Return (x, y) of the center of cell containing provided text 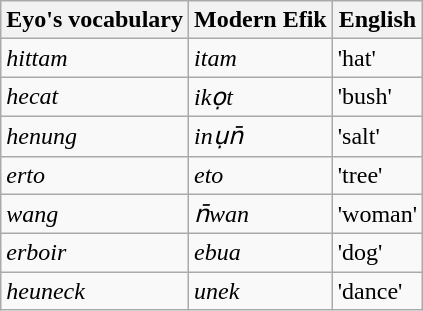
inụn̄ (261, 136)
hecat (95, 97)
'dance' (377, 291)
'dog' (377, 253)
itam (261, 58)
n̄wan (261, 214)
'salt' (377, 136)
erto (95, 175)
English (377, 20)
'bush' (377, 97)
Eyo's vocabulary (95, 20)
'woman' (377, 214)
heuneck (95, 291)
henung (95, 136)
wang (95, 214)
unek (261, 291)
eto (261, 175)
ebua (261, 253)
hittam (95, 58)
Modern Efik (261, 20)
ikọt (261, 97)
'tree' (377, 175)
'hat' (377, 58)
erboir (95, 253)
